Return [x, y] of the center of cell containing provided text 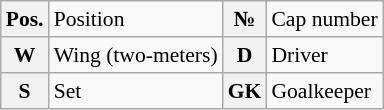
S [25, 91]
№ [245, 19]
Cap number [324, 19]
Goalkeeper [324, 91]
Set [136, 91]
Wing (two-meters) [136, 55]
D [245, 55]
GK [245, 91]
Pos. [25, 19]
Driver [324, 55]
Position [136, 19]
W [25, 55]
